Return the [X, Y] coordinate for the center point of the cell that contains the specified text.  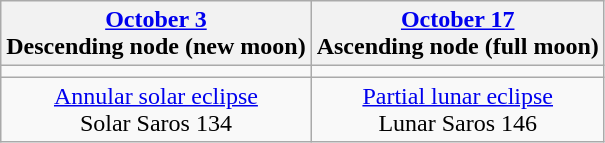
Partial lunar eclipseLunar Saros 146 [458, 110]
Annular solar eclipseSolar Saros 134 [156, 110]
October 3Descending node (new moon) [156, 34]
October 17Ascending node (full moon) [458, 34]
